Scan for the cell matching the given text and deliver its [x, y] coordinate at center. 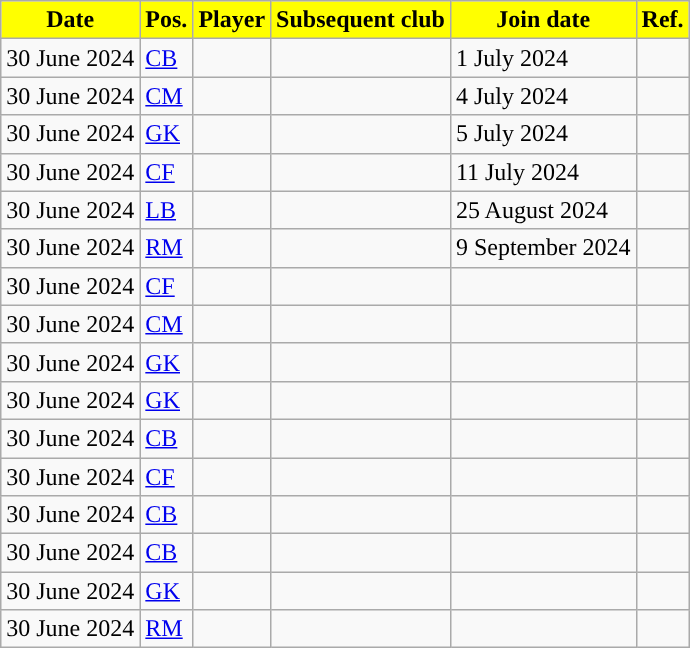
Pos. [166, 20]
Join date [543, 20]
Date [70, 20]
LB [166, 210]
5 July 2024 [543, 134]
Player [232, 20]
Subsequent club [361, 20]
Ref. [662, 20]
11 July 2024 [543, 172]
1 July 2024 [543, 58]
9 September 2024 [543, 248]
25 August 2024 [543, 210]
4 July 2024 [543, 96]
